Detect which cell encompasses the target text, then output its [X, Y] center coordinate. 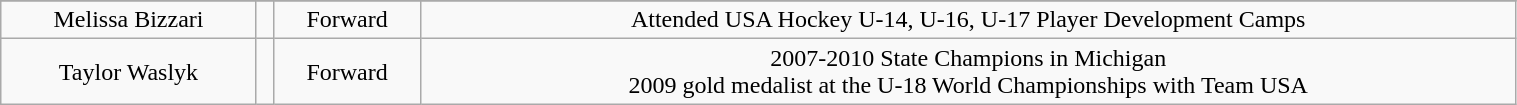
Taylor Waslyk [128, 72]
Attended USA Hockey U-14, U-16, U-17 Player Development Camps [968, 20]
Melissa Bizzari [128, 20]
2007-2010 State Champions in Michigan2009 gold medalist at the U-18 World Championships with Team USA [968, 72]
